Identify which cell holds the provided text, then report its [X, Y] central coordinate. 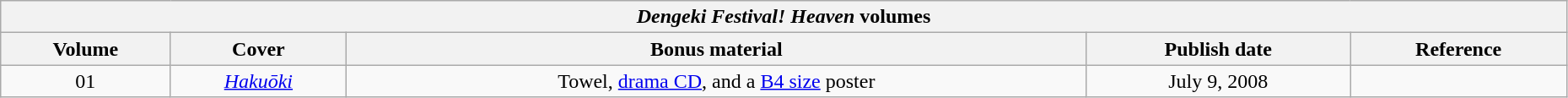
July 9, 2008 [1218, 81]
Volume [86, 49]
01 [86, 81]
Publish date [1218, 49]
Reference [1458, 49]
Bonus material [717, 49]
Hakuōki [258, 81]
Towel, drama CD, and a B4 size poster [717, 81]
Cover [258, 49]
Dengeki Festival! Heaven volumes [784, 17]
